Determine the (X, Y) coordinate at the center of the cell enclosing the given text.  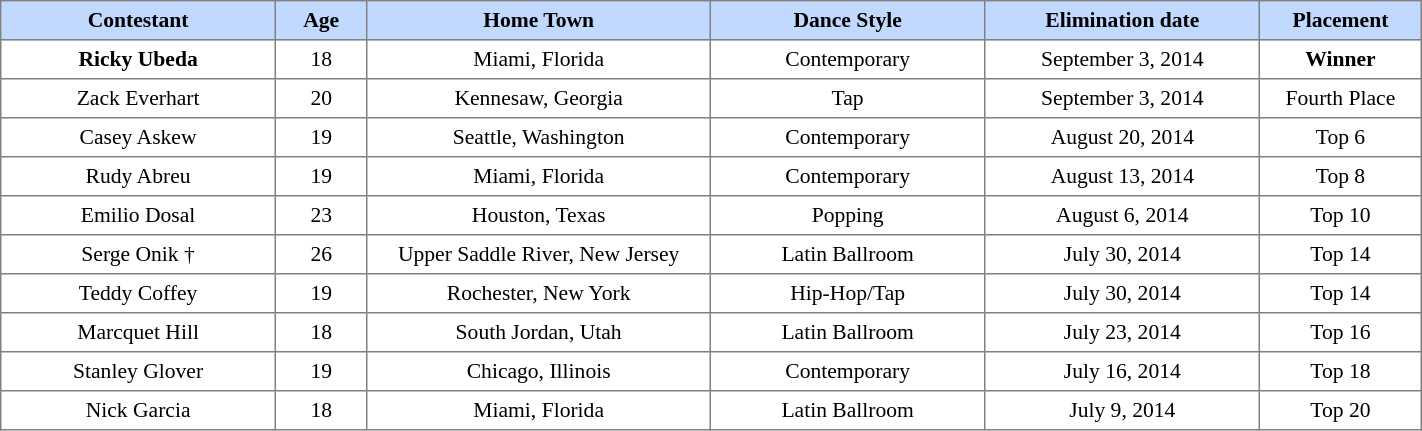
South Jordan, Utah (538, 332)
Upper Saddle River, New Jersey (538, 254)
Top 6 (1341, 138)
July 23, 2014 (1122, 332)
20 (321, 98)
Marcquet Hill (138, 332)
Casey Askew (138, 138)
Top 10 (1341, 216)
Stanley Glover (138, 372)
Elimination date (1122, 20)
Dance Style (848, 20)
26 (321, 254)
Nick Garcia (138, 410)
Houston, Texas (538, 216)
Teddy Coffey (138, 294)
August 6, 2014 (1122, 216)
Age (321, 20)
Kennesaw, Georgia (538, 98)
Popping (848, 216)
August 20, 2014 (1122, 138)
Contestant (138, 20)
Top 20 (1341, 410)
July 9, 2014 (1122, 410)
Home Town (538, 20)
Top 18 (1341, 372)
Top 16 (1341, 332)
Hip-Hop/Tap (848, 294)
Rudy Abreu (138, 176)
July 16, 2014 (1122, 372)
Chicago, Illinois (538, 372)
Winner (1341, 60)
Serge Onik † (138, 254)
Placement (1341, 20)
August 13, 2014 (1122, 176)
Tap (848, 98)
23 (321, 216)
Seattle, Washington (538, 138)
Zack Everhart (138, 98)
Top 8 (1341, 176)
Emilio Dosal (138, 216)
Fourth Place (1341, 98)
Ricky Ubeda (138, 60)
Rochester, New York (538, 294)
